Extract the (x, y) coordinate from the center of the cell holding the provided text.  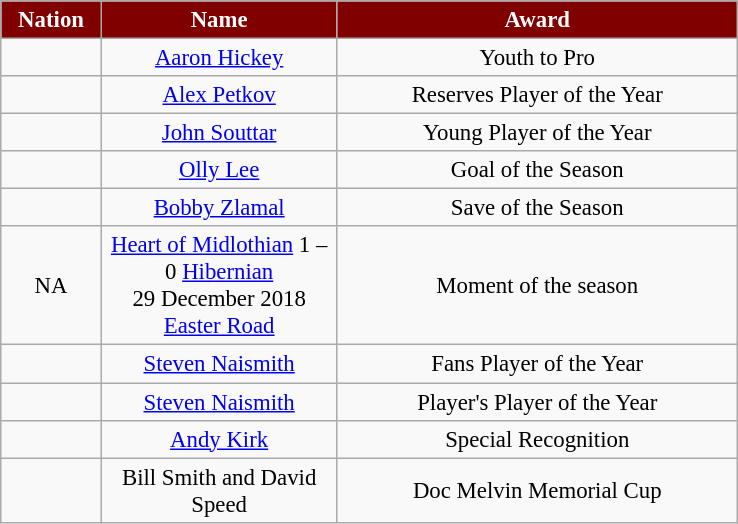
Moment of the season (538, 286)
Award (538, 20)
NA (52, 286)
Goal of the Season (538, 170)
Name (219, 20)
Aaron Hickey (219, 58)
Olly Lee (219, 170)
Doc Melvin Memorial Cup (538, 490)
John Souttar (219, 133)
Youth to Pro (538, 58)
Fans Player of the Year (538, 364)
Bobby Zlamal (219, 208)
Player's Player of the Year (538, 402)
Save of the Season (538, 208)
Bill Smith and David Speed (219, 490)
Nation (52, 20)
Heart of Midlothian 1 – 0 Hibernian29 December 2018Easter Road (219, 286)
Special Recognition (538, 439)
Young Player of the Year (538, 133)
Reserves Player of the Year (538, 95)
Alex Petkov (219, 95)
Andy Kirk (219, 439)
